From the cell containing the given text, extract its center point as [x, y] coordinate. 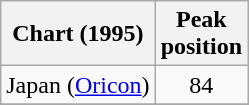
Peak position [201, 34]
84 [201, 85]
Chart (1995) [78, 34]
Japan (Oricon) [78, 85]
